Search for the cell housing the specified text and yield its [x, y] center coordinate. 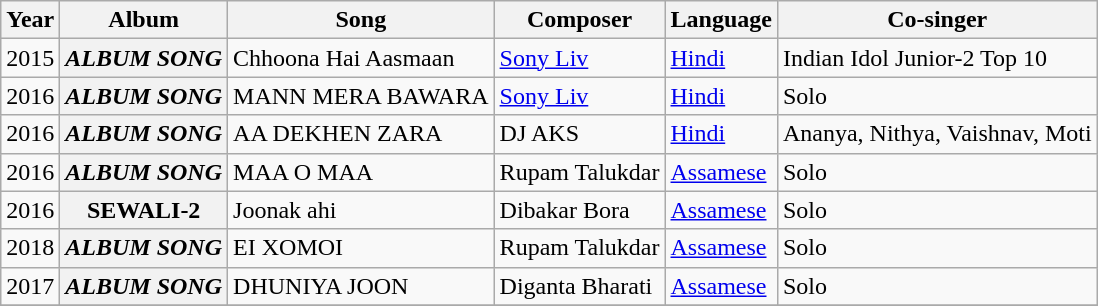
Year [30, 20]
Diganta Bharati [580, 286]
Indian Idol Junior-2 Top 10 [937, 58]
Language [721, 20]
2018 [30, 248]
Co-singer [937, 20]
Joonak ahi [362, 210]
Song [362, 20]
Ananya, Nithya, Vaishnav, Moti [937, 134]
Chhoona Hai Aasmaan [362, 58]
2015 [30, 58]
DHUNIYA JOON [362, 286]
Dibakar Bora [580, 210]
DJ AKS [580, 134]
MAA O MAA [362, 172]
EI XOMOI [362, 248]
SEWALI-2 [144, 210]
Composer [580, 20]
2017 [30, 286]
MANN MERA BAWARA [362, 96]
Album [144, 20]
AA DEKHEN ZARA [362, 134]
